Return (X, Y) of the center of cell containing provided text 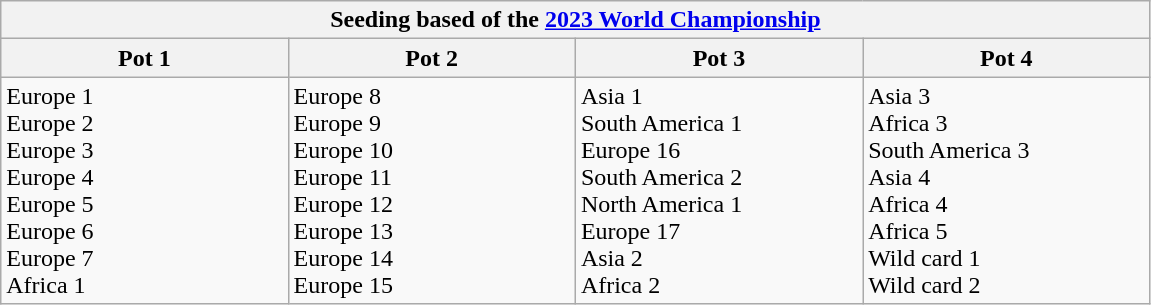
Seeding based of the 2023 World Championship (576, 20)
Europe 8Europe 9 Europe 10Europe 11 Europe 12Europe 13Europe 14Europe 15 (432, 190)
Pot 4 (1006, 58)
Pot 3 (718, 58)
Europe 1 Europe 2 Europe 3 Europe 4 Europe 5 Europe 6 Europe 7 Africa 1 (144, 190)
Pot 1 (144, 58)
Asia 1South America 1 Europe 16South America 2North America 1Europe 17Asia 2Africa 2 (718, 190)
Asia 3Africa 3South America 3Asia 4Africa 4Africa 5Wild card 1Wild card 2 (1006, 190)
Pot 2 (432, 58)
